From the cell containing the given text, extract its center point as [X, Y] coordinate. 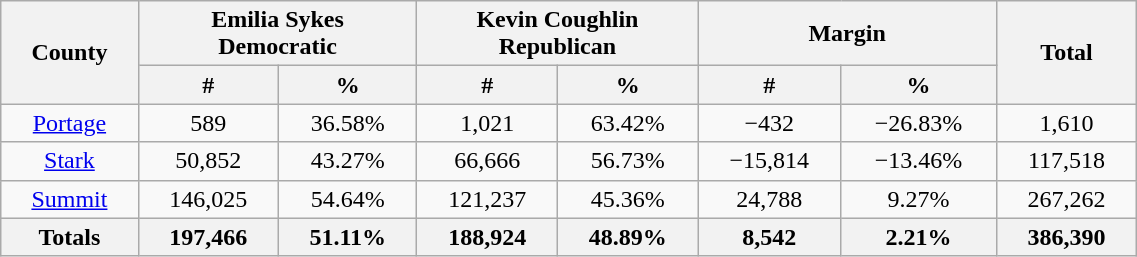
1,021 [487, 123]
589 [208, 123]
Totals [70, 237]
56.73% [627, 161]
−26.83% [919, 123]
197,466 [208, 237]
County [70, 52]
−15,814 [770, 161]
45.36% [627, 199]
63.42% [627, 123]
8,542 [770, 237]
50,852 [208, 161]
Summit [70, 199]
Emilia SykesDemocratic [278, 34]
Total [1066, 52]
24,788 [770, 199]
2.21% [919, 237]
267,262 [1066, 199]
−13.46% [919, 161]
117,518 [1066, 161]
Portage [70, 123]
146,025 [208, 199]
−432 [770, 123]
43.27% [348, 161]
9.27% [919, 199]
54.64% [348, 199]
36.58% [348, 123]
1,610 [1066, 123]
48.89% [627, 237]
Margin [847, 34]
386,390 [1066, 237]
66,666 [487, 161]
51.11% [348, 237]
Kevin CoughlinRepublican [558, 34]
Stark [70, 161]
188,924 [487, 237]
121,237 [487, 199]
